Output the (X, Y) coordinate of the center of the cell containing the given text.  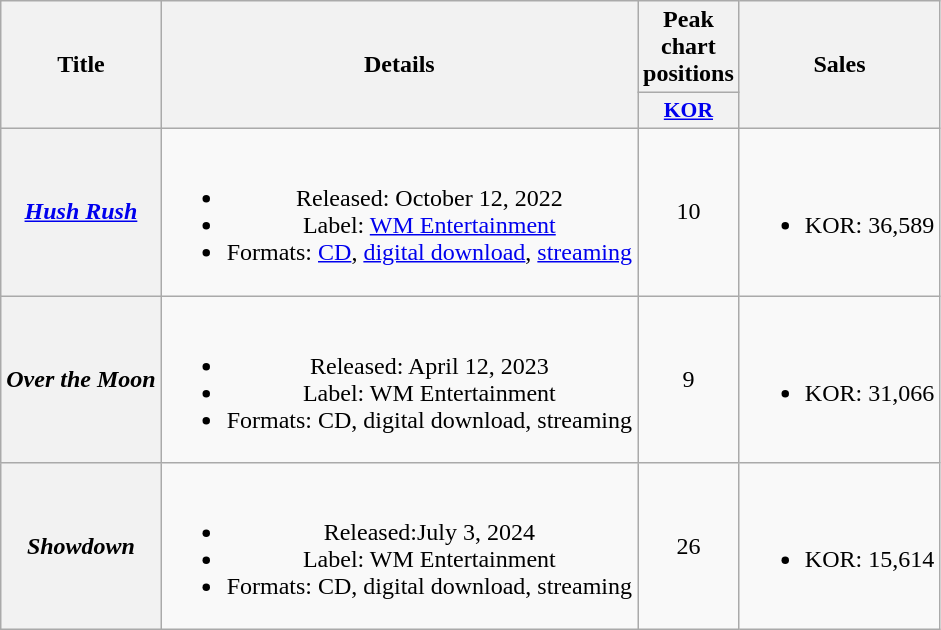
Over the Moon (81, 380)
26 (689, 546)
KOR: 15,614 (839, 546)
KOR (689, 111)
KOR: 36,589 (839, 212)
KOR: 31,066 (839, 380)
Sales (839, 65)
Hush Rush (81, 212)
Title (81, 65)
Showdown (81, 546)
Released: April 12, 2023Label: WM EntertainmentFormats: CD, digital download, streaming (399, 380)
Released:July 3, 2024Label: WM EntertainmentFormats: CD, digital download, streaming (399, 546)
Details (399, 65)
10 (689, 212)
Peak chartpositions (689, 47)
Released: October 12, 2022Label: WM EntertainmentFormats: CD, digital download, streaming (399, 212)
9 (689, 380)
